Scan for the cell matching the given text and deliver its [X, Y] coordinate at center. 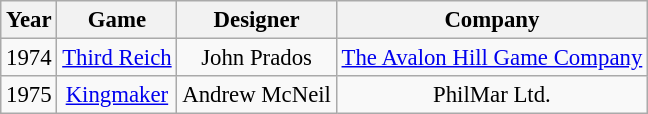
Andrew McNeil [256, 95]
Game [117, 20]
Kingmaker [117, 95]
PhilMar Ltd. [492, 95]
1974 [29, 58]
John Prados [256, 58]
Company [492, 20]
Designer [256, 20]
The Avalon Hill Game Company [492, 58]
Third Reich [117, 58]
1975 [29, 95]
Year [29, 20]
